Find where the given text appears and provide that cell's center as [X, Y] coordinate. 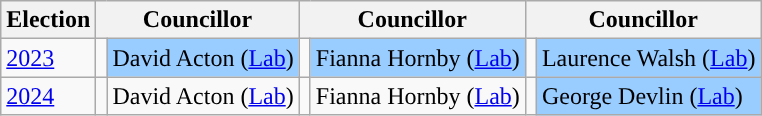
Laurence Walsh (Lab) [648, 58]
Election [48, 20]
George Devlin (Lab) [648, 96]
2024 [48, 96]
2023 [48, 58]
